Scan for the cell matching the given text and deliver its [X, Y] coordinate at center. 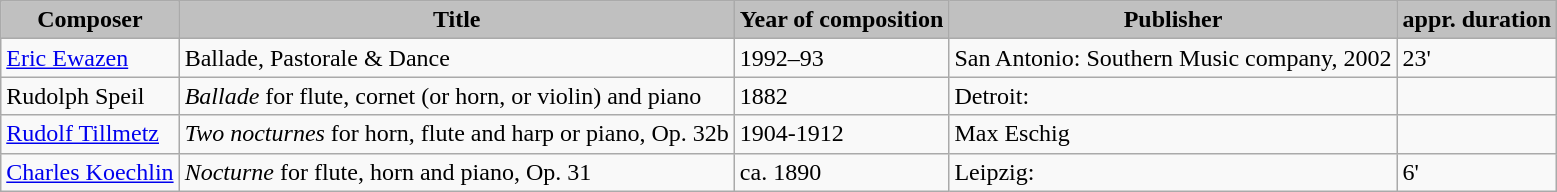
Eric Ewazen [90, 58]
Year of composition [842, 20]
Composer [90, 20]
Detroit: [1173, 96]
ca. 1890 [842, 172]
1882 [842, 96]
Rudolph Speil [90, 96]
Title [456, 20]
6' [1477, 172]
appr. duration [1477, 20]
Two nocturnes for horn, flute and harp or piano, Op. 32b [456, 134]
Charles Koechlin [90, 172]
San Antonio: Southern Music company, 2002 [1173, 58]
Max Eschig [1173, 134]
Ballade for flute, cornet (or horn, or violin) and piano [456, 96]
Leipzig: [1173, 172]
1904-1912 [842, 134]
1992–93 [842, 58]
Rudolf Tillmetz [90, 134]
Nocturne for flute, horn and piano, Op. 31 [456, 172]
23' [1477, 58]
Ballade, Pastorale & Dance [456, 58]
Publisher [1173, 20]
